Return (x, y) of the center of cell containing provided text 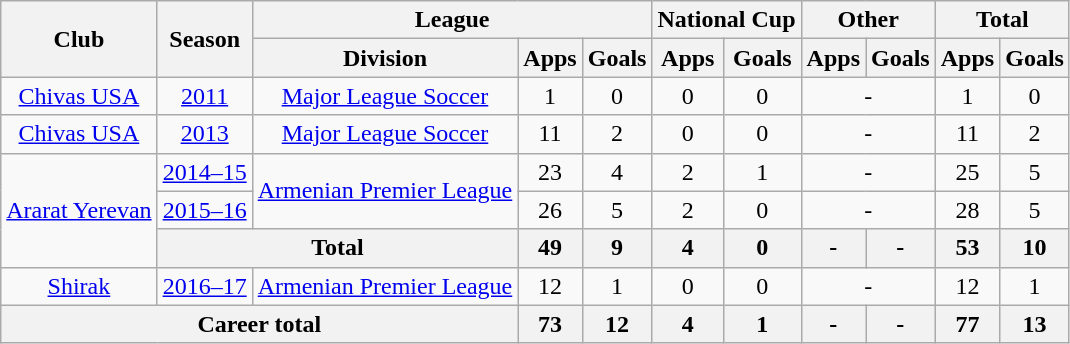
28 (967, 210)
Division (385, 58)
26 (550, 210)
25 (967, 172)
2011 (204, 96)
Other (868, 20)
Club (79, 39)
73 (550, 324)
77 (967, 324)
49 (550, 248)
53 (967, 248)
Season (204, 39)
9 (617, 248)
2013 (204, 134)
23 (550, 172)
10 (1035, 248)
League (452, 20)
Ararat Yerevan (79, 210)
13 (1035, 324)
2015–16 (204, 210)
2014–15 (204, 172)
Career total (260, 324)
2016–17 (204, 286)
National Cup (726, 20)
Shirak (79, 286)
